Output the (X, Y) coordinate of the center of the cell containing the given text.  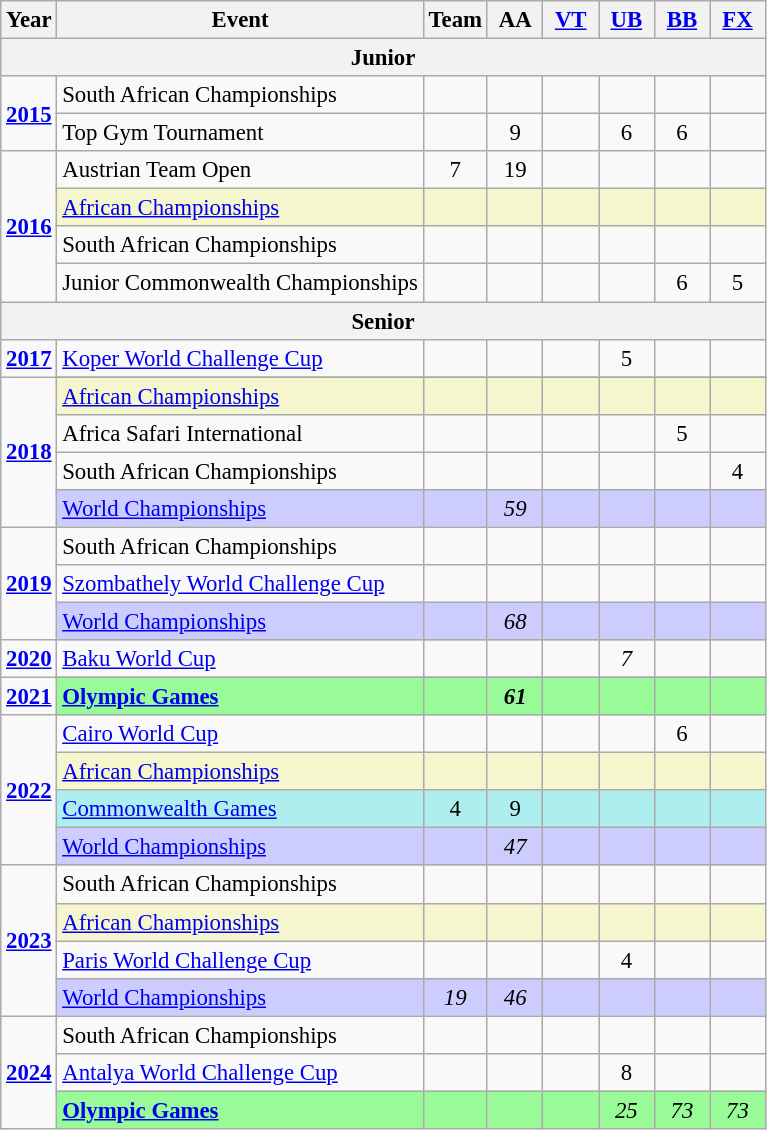
Austrian Team Open (240, 170)
68 (515, 621)
Year (29, 20)
Event (240, 20)
46 (515, 997)
AA (515, 20)
2022 (29, 790)
61 (515, 697)
Commonwealth Games (240, 809)
Cairo World Cup (240, 734)
Koper World Challenge Cup (240, 358)
47 (515, 847)
VT (571, 20)
Paris World Challenge Cup (240, 960)
2020 (29, 659)
59 (515, 509)
2016 (29, 226)
2023 (29, 941)
2018 (29, 452)
BB (682, 20)
2015 (29, 114)
Top Gym Tournament (240, 133)
2024 (29, 1072)
Szombathely World Challenge Cup (240, 584)
Junior Commonwealth Championships (240, 283)
Senior (384, 321)
UB (627, 20)
2017 (29, 358)
Antalya World Challenge Cup (240, 1073)
25 (627, 1110)
Junior (384, 58)
Team (455, 20)
2021 (29, 697)
Baku World Cup (240, 659)
FX (738, 20)
8 (627, 1073)
2019 (29, 584)
Africa Safari International (240, 433)
